Identify which cell holds the provided text, then report its (x, y) central coordinate. 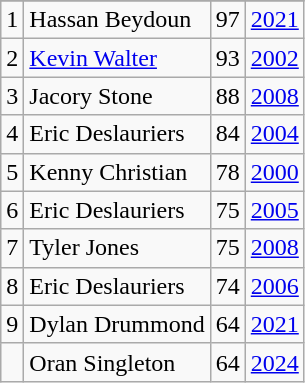
3 (12, 96)
2 (12, 58)
8 (12, 286)
Tyler Jones (117, 248)
93 (228, 58)
5 (12, 172)
2006 (274, 286)
7 (12, 248)
97 (228, 20)
84 (228, 134)
4 (12, 134)
Kevin Walter (117, 58)
2002 (274, 58)
78 (228, 172)
74 (228, 286)
Hassan Beydoun (117, 20)
2024 (274, 362)
Oran Singleton (117, 362)
2004 (274, 134)
2005 (274, 210)
6 (12, 210)
2000 (274, 172)
Kenny Christian (117, 172)
Dylan Drummond (117, 324)
Jacory Stone (117, 96)
1 (12, 20)
88 (228, 96)
9 (12, 324)
